Return (X, Y) of the center of cell containing provided text 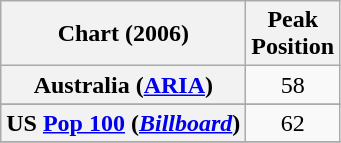
Chart (2006) (124, 34)
Australia (ARIA) (124, 85)
62 (293, 123)
58 (293, 85)
US Pop 100 (Billboard) (124, 123)
PeakPosition (293, 34)
